Identify which cell holds the provided text, then report its (x, y) central coordinate. 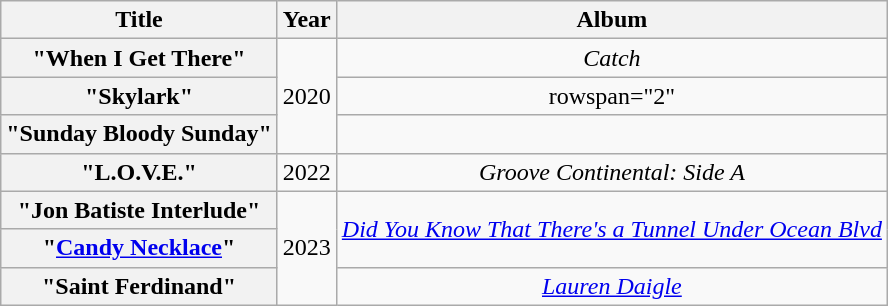
Did You Know That There's a Tunnel Under Ocean Blvd (612, 229)
"Candy Necklace" (140, 248)
"When I Get There" (140, 58)
"Sunday Bloody Sunday" (140, 134)
Album (612, 20)
"L.O.V.E." (140, 172)
"Jon Batiste Interlude" (140, 210)
Groove Continental: Side A (612, 172)
Year (306, 20)
2022 (306, 172)
2020 (306, 96)
"Saint Ferdinand" (140, 286)
Lauren Daigle (612, 286)
Title (140, 20)
Catch (612, 58)
rowspan="2" (612, 96)
"Skylark" (140, 96)
2023 (306, 248)
